Detect which cell encompasses the target text, then output its [X, Y] center coordinate. 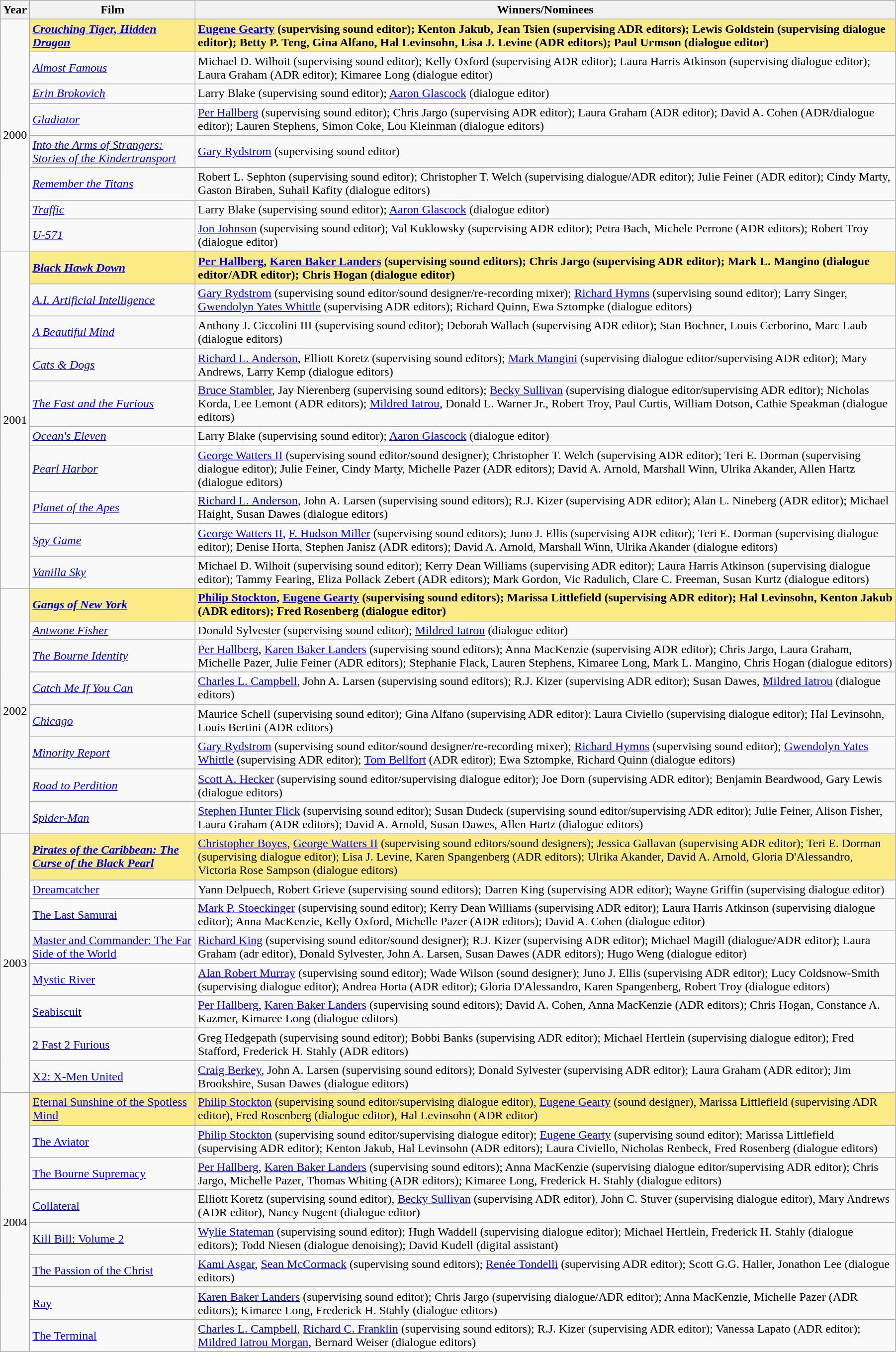
Gary Rydstrom (supervising sound editor) [545, 151]
Minority Report [112, 753]
Year [15, 10]
Road to Perdition [112, 785]
The Bourne Identity [112, 656]
Catch Me If You Can [112, 688]
Film [112, 10]
2004 [15, 1222]
Erin Brokovich [112, 94]
Yann Delpuech, Robert Grieve (supervising sound editors); Darren King (supervising ADR editor); Wayne Griffin (supervising dialogue editor) [545, 889]
2002 [15, 711]
Kill Bill: Volume 2 [112, 1239]
Pearl Harbor [112, 469]
Dreamcatcher [112, 889]
Almost Famous [112, 68]
The Last Samurai [112, 915]
The Passion of the Christ [112, 1270]
Ocean's Eleven [112, 436]
Planet of the Apes [112, 507]
Chicago [112, 720]
Eternal Sunshine of the Spotless Mind [112, 1109]
Ray [112, 1303]
2001 [15, 420]
Pirates of the Caribbean: The Curse of the Black Pearl [112, 857]
The Bourne Supremacy [112, 1174]
Spider-Man [112, 818]
Master and Commander: The Far Side of the World [112, 947]
The Fast and the Furious [112, 404]
Charles L. Campbell, John A. Larsen (supervising sound editors); R.J. Kizer (supervising ADR editor); Susan Dawes, Mildred Iatrou (dialogue editors) [545, 688]
Vanilla Sky [112, 572]
Winners/Nominees [545, 10]
U-571 [112, 235]
Into the Arms of Strangers: Stories of the Kindertransport [112, 151]
Collateral [112, 1206]
Seabiscuit [112, 1012]
Mystic River [112, 980]
Donald Sylvester (supervising sound editor); Mildred Iatrou (dialogue editor) [545, 630]
X2: X-Men United [112, 1076]
The Terminal [112, 1335]
A.I. Artificial Intelligence [112, 299]
Gladiator [112, 119]
Gangs of New York [112, 605]
Antwone Fisher [112, 630]
Cats & Dogs [112, 364]
Kami Asgar, Sean McCormack (supervising sound editors); Renée Tondelli (supervising ADR editor); Scott G.G. Haller, Jonathon Lee (dialogue editors) [545, 1270]
Black Hawk Down [112, 268]
A Beautiful Mind [112, 332]
2003 [15, 963]
Traffic [112, 209]
2 Fast 2 Furious [112, 1045]
The Aviator [112, 1141]
Remember the Titans [112, 184]
Spy Game [112, 540]
2000 [15, 135]
Crouching Tiger, Hidden Dragon [112, 36]
